Locate the cell with the specified text and output its (x, y) center coordinate. 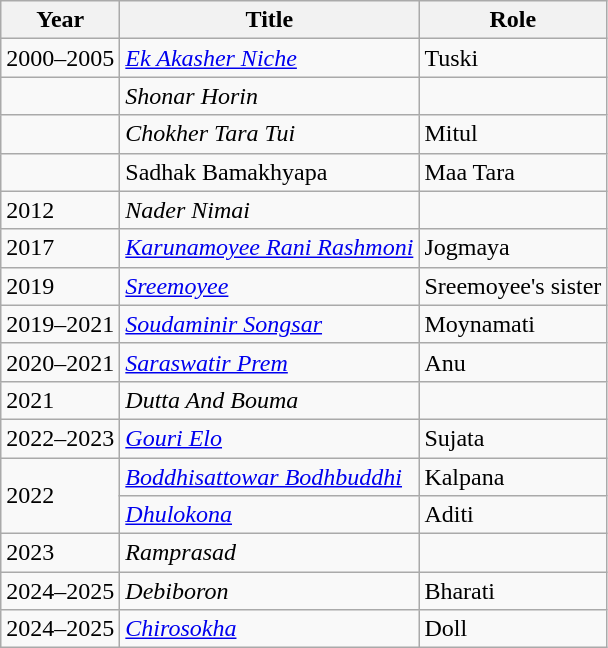
Ramprasad (270, 553)
Mitul (513, 134)
Sadhak Bamakhyapa (270, 172)
Aditi (513, 515)
Debiboron (270, 591)
Ek Akasher Niche (270, 58)
2019 (60, 286)
Sreemoyee's sister (513, 286)
Shonar Horin (270, 96)
2023 (60, 553)
Chokher Tara Tui (270, 134)
Boddhisattowar Bodhbuddhi (270, 477)
Moynamati (513, 324)
2021 (60, 400)
Anu (513, 362)
Dhulokona (270, 515)
Saraswatir Prem (270, 362)
Karunamoyee Rani Rashmoni (270, 248)
2022–2023 (60, 438)
Kalpana (513, 477)
Nader Nimai (270, 210)
Soudaminir Songsar (270, 324)
2012 (60, 210)
Dutta And Bouma (270, 400)
2022 (60, 496)
Sreemoyee (270, 286)
Doll (513, 629)
2000–2005 (60, 58)
Title (270, 20)
Year (60, 20)
2020–2021 (60, 362)
2019–2021 (60, 324)
Bharati (513, 591)
Jogmaya (513, 248)
Role (513, 20)
Tuski (513, 58)
Chirosokha (270, 629)
Maa Tara (513, 172)
2017 (60, 248)
Gouri Elo (270, 438)
Sujata (513, 438)
